From the cell containing the given text, extract its center point as (X, Y) coordinate. 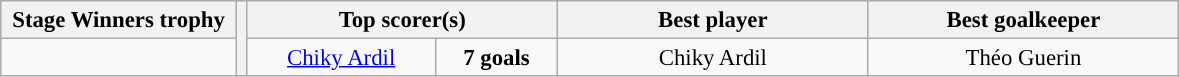
Best player (714, 20)
Best goalkeeper (1024, 20)
Stage Winners trophy (119, 20)
7 goals (496, 58)
Top scorer(s) (402, 20)
Théo Guerin (1024, 58)
